Pinpoint the cell where the given text exists, returning its (X, Y) midpoint coordinate. 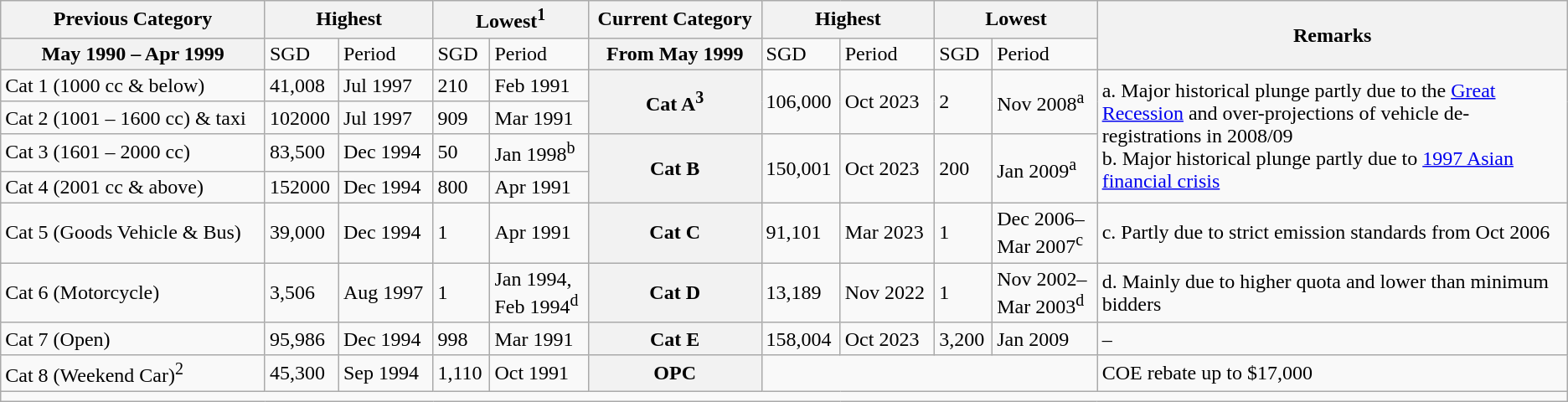
998 (462, 338)
152000 (302, 187)
Jan 1998b (539, 152)
45,300 (302, 374)
Remarks (1332, 35)
Cat D (675, 293)
41,008 (302, 85)
Cat C (675, 233)
200 (963, 167)
Jan 1994,Feb 1994d (539, 293)
3,200 (963, 338)
d. Mainly due to higher quota and lower than minimum bidders (1332, 293)
OPC (675, 374)
39,000 (302, 233)
COE rebate up to $17,000 (1332, 374)
95,986 (302, 338)
Cat 8 (Weekend Car)2 (133, 374)
Nov 2008a (1045, 101)
Cat 3 (1601 – 2000 cc) (133, 152)
Sep 1994 (385, 374)
Jan 2009a (1045, 167)
Cat 7 (Open) (133, 338)
Jan 2009 (1045, 338)
Cat 4 (2001 cc & above) (133, 187)
150,001 (801, 167)
106,000 (801, 101)
Cat 5 (Goods Vehicle & Bus) (133, 233)
Cat 2 (1001 – 1600 cc) & taxi (133, 117)
Cat B (675, 167)
Nov 2022 (888, 293)
210 (462, 85)
May 1990 – Apr 1999 (133, 54)
Previous Category (133, 20)
2 (963, 101)
Mar 2023 (888, 233)
102000 (302, 117)
Lowest (1016, 20)
50 (462, 152)
1,110 (462, 374)
83,500 (302, 152)
– (1332, 338)
3,506 (302, 293)
800 (462, 187)
91,101 (801, 233)
c. Partly due to strict emission standards from Oct 2006 (1332, 233)
From May 1999 (675, 54)
Cat 1 (1000 cc & below) (133, 85)
Dec 2006–Mar 2007c (1045, 233)
13,189 (801, 293)
Cat A3 (675, 101)
Cat E (675, 338)
Nov 2002–Mar 2003d (1045, 293)
Cat 6 (Motorcycle) (133, 293)
158,004 (801, 338)
Oct 1991 (539, 374)
Aug 1997 (385, 293)
909 (462, 117)
Feb 1991 (539, 85)
Lowest1 (511, 20)
Current Category (675, 20)
